Return the (x, y) coordinate for the center point of the cell that contains the specified text.  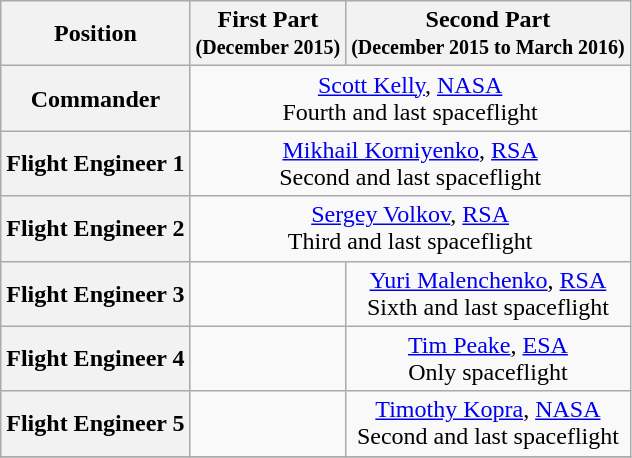
Mikhail Korniyenko, RSASecond and last spaceflight (410, 164)
Commander (96, 98)
Yuri Malenchenko, RSASixth and last spaceflight (488, 294)
Position (96, 34)
Timothy Kopra, NASASecond and last spaceflight (488, 424)
Flight Engineer 1 (96, 164)
Flight Engineer 5 (96, 424)
Second Part(December 2015 to March 2016) (488, 34)
First Part(December 2015) (268, 34)
Flight Engineer 2 (96, 228)
Flight Engineer 3 (96, 294)
Scott Kelly, NASA Fourth and last spaceflight (410, 98)
Sergey Volkov, RSAThird and last spaceflight (410, 228)
Flight Engineer 4 (96, 358)
Tim Peake, ESAOnly spaceflight (488, 358)
